Output the [x, y] coordinate of the center of the cell containing the given text.  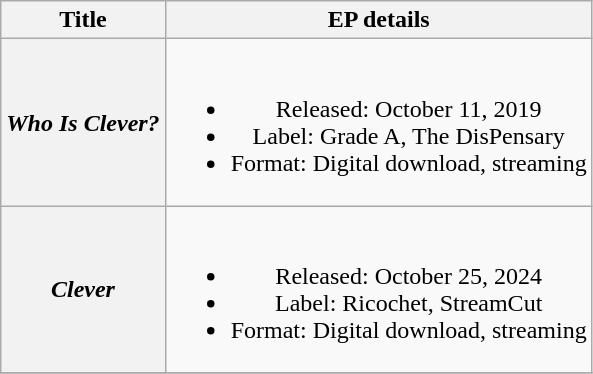
Released: October 25, 2024Label: Ricochet, StreamCutFormat: Digital download, streaming [378, 290]
Released: October 11, 2019Label: Grade A, The DisPensaryFormat: Digital download, streaming [378, 122]
Title [83, 20]
EP details [378, 20]
Clever [83, 290]
Who Is Clever? [83, 122]
